Locate the cell with the specified text and output its (X, Y) center coordinate. 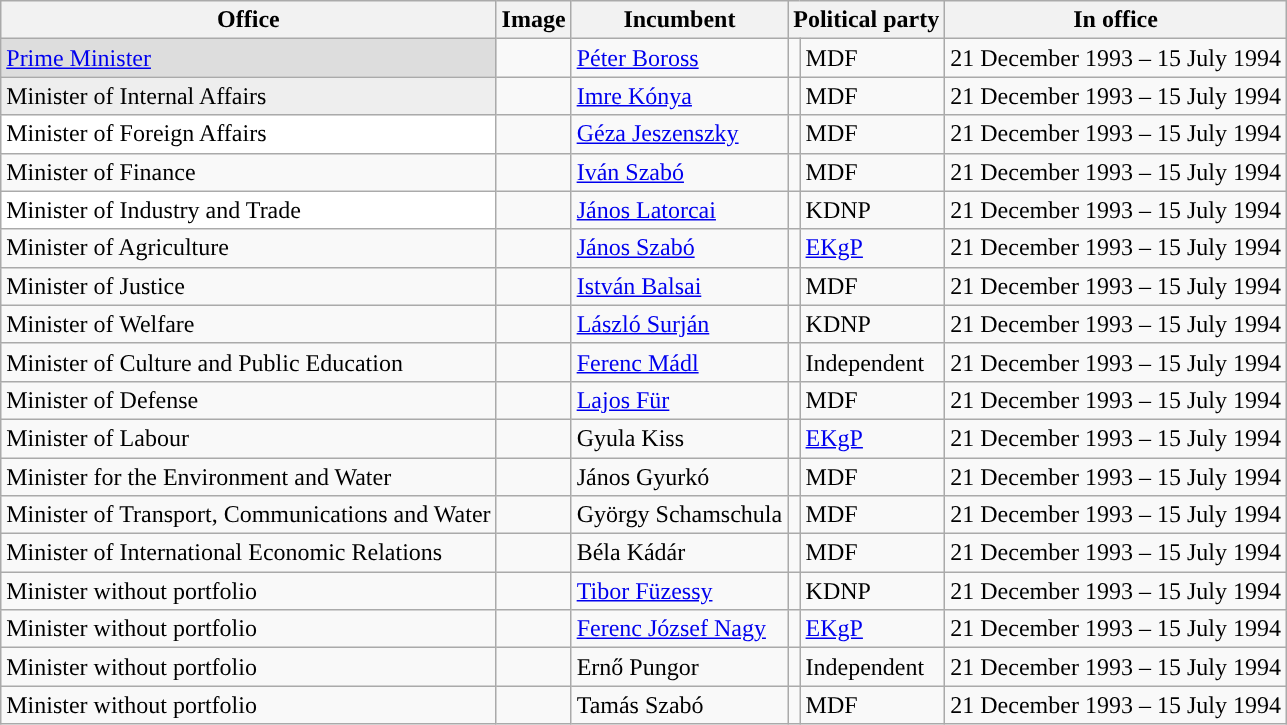
György Schamschula (680, 515)
Image (534, 20)
János Gyurkó (680, 477)
Minister of Welfare (248, 324)
Minister of Defense (248, 400)
Lajos Für (680, 400)
Minister of Culture and Public Education (248, 362)
János Szabó (680, 248)
Minister of Industry and Trade (248, 210)
Minister of Labour (248, 438)
Minister of Foreign Affairs (248, 134)
Tamás Szabó (680, 705)
Political party (866, 20)
Minister for the Environment and Water (248, 477)
Incumbent (680, 20)
Minister of International Economic Relations (248, 553)
Prime Minister (248, 58)
Ferenc József Nagy (680, 629)
Imre Kónya (680, 96)
István Balsai (680, 286)
László Surján (680, 324)
Minister of Finance (248, 172)
Gyula Kiss (680, 438)
In office (1116, 20)
Ernő Pungor (680, 667)
Tibor Füzessy (680, 591)
Béla Kádár (680, 553)
Minister of Internal Affairs (248, 96)
Minister of Transport, Communications and Water (248, 515)
Minister of Justice (248, 286)
Géza Jeszenszky (680, 134)
János Latorcai (680, 210)
Péter Boross (680, 58)
Ferenc Mádl (680, 362)
Office (248, 20)
Minister of Agriculture (248, 248)
Iván Szabó (680, 172)
